Scan for the cell matching the given text and deliver its (X, Y) coordinate at center. 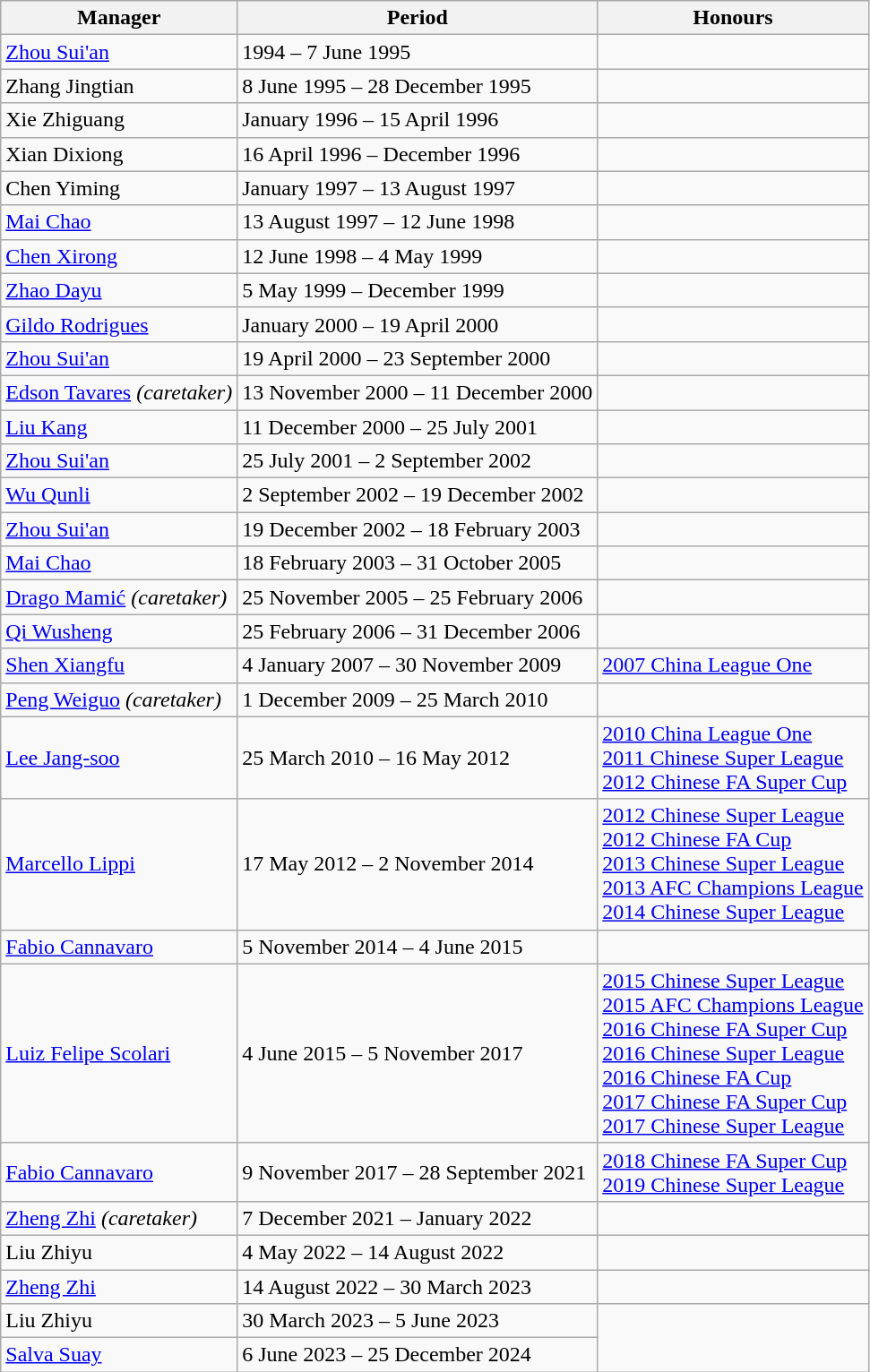
Chen Xirong (119, 256)
January 1997 – 13 August 1997 (418, 188)
14 August 2022 – 30 March 2023 (418, 1287)
1994 – 7 June 1995 (418, 52)
19 December 2002 – 18 February 2003 (418, 529)
Manager (119, 18)
Shen Xiangfu (119, 665)
18 February 2003 – 31 October 2005 (418, 563)
Marcello Lippi (119, 864)
13 November 2000 – 11 December 2000 (418, 392)
Liu Kang (119, 427)
Xie Zhiguang (119, 120)
Luiz Felipe Scolari (119, 1053)
25 February 2006 – 31 December 2006 (418, 631)
Edson Tavares (caretaker) (119, 392)
2 September 2002 – 19 December 2002 (418, 495)
7 December 2021 – January 2022 (418, 1218)
11 December 2000 – 25 July 2001 (418, 427)
2018 Chinese FA Super Cup2019 Chinese Super League (733, 1171)
4 January 2007 – 30 November 2009 (418, 665)
Zhang Jingtian (119, 86)
5 November 2014 – 4 June 2015 (418, 947)
4 June 2015 – 5 November 2017 (418, 1053)
Zhao Dayu (119, 290)
9 November 2017 – 28 September 2021 (418, 1171)
2010 China League One2011 Chinese Super League2012 Chinese FA Super Cup (733, 758)
Peng Weiguo (caretaker) (119, 699)
6 June 2023 – 25 December 2024 (418, 1355)
Qi Wusheng (119, 631)
January 1996 – 15 April 1996 (418, 120)
Wu Qunli (119, 495)
Period (418, 18)
January 2000 – 19 April 2000 (418, 324)
Chen Yiming (119, 188)
16 April 1996 – December 1996 (418, 154)
30 March 2023 – 5 June 2023 (418, 1321)
Drago Mamić (caretaker) (119, 597)
Gildo Rodrigues (119, 324)
12 June 1998 – 4 May 1999 (418, 256)
Honours (733, 18)
4 May 2022 – 14 August 2022 (418, 1252)
25 March 2010 – 16 May 2012 (418, 758)
2012 Chinese Super League2012 Chinese FA Cup2013 Chinese Super League2013 AFC Champions League2014 Chinese Super League (733, 864)
25 July 2001 – 2 September 2002 (418, 461)
13 August 1997 – 12 June 1998 (418, 222)
Salva Suay (119, 1355)
2007 China League One (733, 665)
19 April 2000 – 23 September 2000 (418, 358)
Xian Dixiong (119, 154)
Zheng Zhi (caretaker) (119, 1218)
5 May 1999 – December 1999 (418, 290)
Lee Jang-soo (119, 758)
1 December 2009 – 25 March 2010 (418, 699)
8 June 1995 – 28 December 1995 (418, 86)
Zheng Zhi (119, 1287)
25 November 2005 – 25 February 2006 (418, 597)
17 May 2012 – 2 November 2014 (418, 864)
